Return [x, y] of the center of cell containing provided text 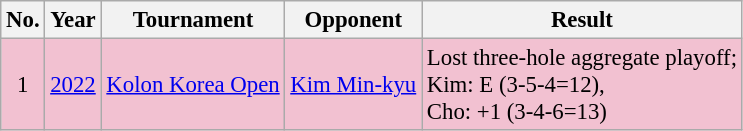
Lost three-hole aggregate playoff;Kim: E (3-5-4=12),Cho: +1 (3-4-6=13) [582, 85]
No. [23, 20]
Kim Min-kyu [354, 85]
Tournament [193, 20]
Result [582, 20]
1 [23, 85]
Opponent [354, 20]
Year [73, 20]
Kolon Korea Open [193, 85]
2022 [73, 85]
